Return [X, Y] of the center of cell containing provided text 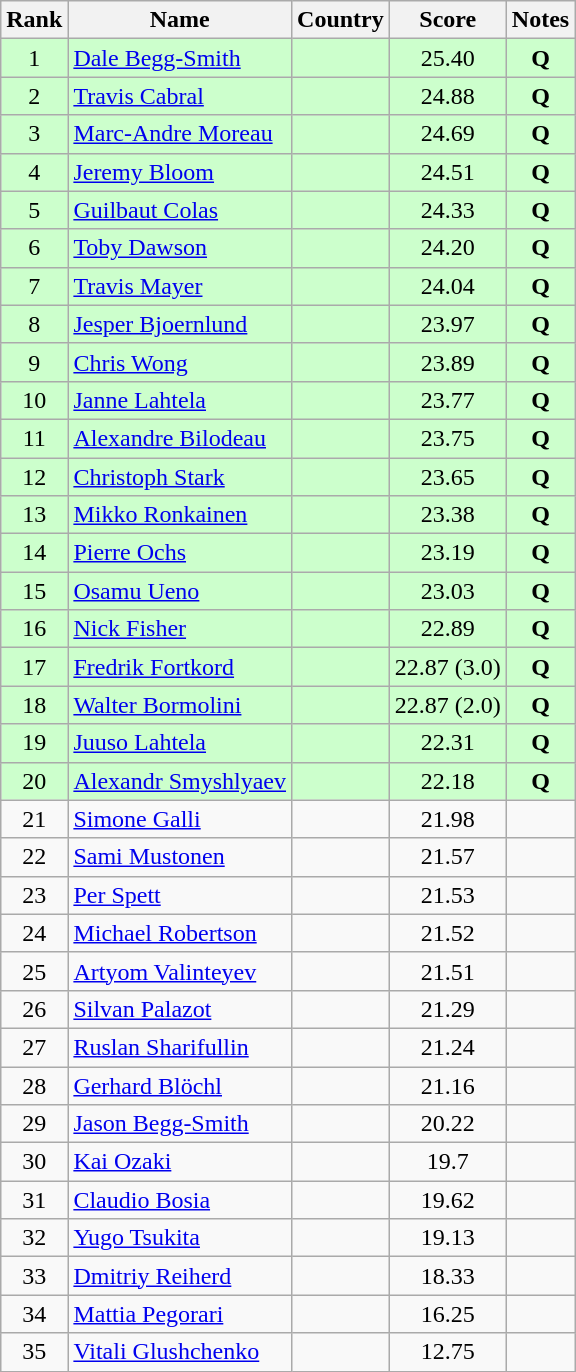
29 [34, 1124]
Ruslan Sharifullin [180, 1047]
Marc-Andre Moreau [180, 134]
Dale Begg-Smith [180, 58]
23.65 [448, 477]
Jason Begg-Smith [180, 1124]
8 [34, 324]
Travis Mayer [180, 286]
20.22 [448, 1124]
16.25 [448, 1314]
19.7 [448, 1162]
24.69 [448, 134]
21 [34, 819]
25 [34, 971]
Country [341, 20]
6 [34, 248]
23.03 [448, 591]
19.62 [448, 1200]
23.75 [448, 438]
Fredrik Fortkord [180, 667]
Dmitriy Reiherd [180, 1276]
Kai Ozaki [180, 1162]
21.57 [448, 857]
21.16 [448, 1085]
22.18 [448, 781]
Gerhard Blöchl [180, 1085]
22 [34, 857]
22.89 [448, 629]
12.75 [448, 1352]
15 [34, 591]
Rank [34, 20]
Pierre Ochs [180, 553]
14 [34, 553]
24.20 [448, 248]
23.97 [448, 324]
Christoph Stark [180, 477]
Nick Fisher [180, 629]
13 [34, 515]
26 [34, 1009]
32 [34, 1238]
23.19 [448, 553]
Travis Cabral [180, 96]
21.98 [448, 819]
23 [34, 895]
16 [34, 629]
22.87 (2.0) [448, 705]
24.33 [448, 210]
5 [34, 210]
Guilbaut Colas [180, 210]
7 [34, 286]
Jesper Bjoernlund [180, 324]
22.87 (3.0) [448, 667]
18 [34, 705]
30 [34, 1162]
Jeremy Bloom [180, 172]
31 [34, 1200]
10 [34, 400]
Sami Mustonen [180, 857]
17 [34, 667]
11 [34, 438]
Score [448, 20]
21.52 [448, 933]
23.38 [448, 515]
Notes [540, 20]
Juuso Lahtela [180, 743]
33 [34, 1276]
24.51 [448, 172]
Silvan Palazot [180, 1009]
Yugo Tsukita [180, 1238]
19.13 [448, 1238]
Osamu Ueno [180, 591]
Toby Dawson [180, 248]
Alexandre Bilodeau [180, 438]
Per Spett [180, 895]
Michael Robertson [180, 933]
21.53 [448, 895]
25.40 [448, 58]
2 [34, 96]
34 [34, 1314]
20 [34, 781]
3 [34, 134]
23.77 [448, 400]
23.89 [448, 362]
Vitali Glushchenko [180, 1352]
Claudio Bosia [180, 1200]
9 [34, 362]
28 [34, 1085]
Walter Bormolini [180, 705]
Name [180, 20]
1 [34, 58]
Alexandr Smyshlyaev [180, 781]
21.24 [448, 1047]
4 [34, 172]
24.88 [448, 96]
21.51 [448, 971]
35 [34, 1352]
18.33 [448, 1276]
12 [34, 477]
22.31 [448, 743]
Mikko Ronkainen [180, 515]
21.29 [448, 1009]
27 [34, 1047]
19 [34, 743]
Simone Galli [180, 819]
Janne Lahtela [180, 400]
24.04 [448, 286]
Mattia Pegorari [180, 1314]
Chris Wong [180, 362]
Artyom Valinteyev [180, 971]
24 [34, 933]
